Provide the (x, y) coordinate of the cell's center where the given text is located.  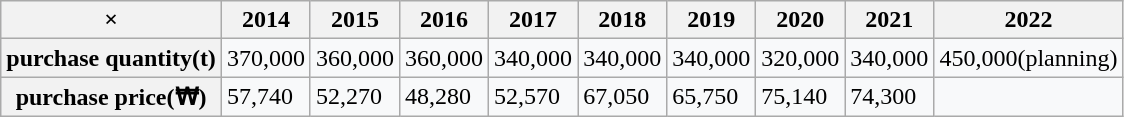
2016 (444, 20)
75,140 (800, 97)
450,000(planning) (1028, 58)
67,050 (622, 97)
52,270 (354, 97)
2021 (890, 20)
48,280 (444, 97)
320,000 (800, 58)
2018 (622, 20)
2014 (266, 20)
2020 (800, 20)
52,570 (534, 97)
370,000 (266, 58)
× (112, 20)
65,750 (712, 97)
2017 (534, 20)
2022 (1028, 20)
2015 (354, 20)
purchase price(₩) (112, 97)
57,740 (266, 97)
2019 (712, 20)
purchase quantity(t) (112, 58)
74,300 (890, 97)
